Scan for the cell matching the given text and deliver its [X, Y] coordinate at center. 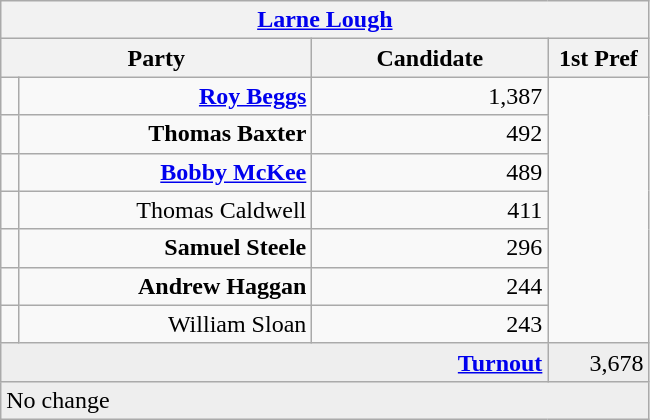
296 [430, 248]
Bobby McKee [166, 172]
Turnout [274, 362]
No change [325, 400]
3,678 [598, 362]
Andrew Haggan [166, 286]
Larne Lough [325, 20]
William Sloan [166, 324]
Roy Beggs [166, 96]
492 [430, 134]
Candidate [430, 58]
Party [156, 58]
244 [430, 286]
Thomas Baxter [166, 134]
1st Pref [598, 58]
243 [430, 324]
Thomas Caldwell [166, 210]
489 [430, 172]
1,387 [430, 96]
Samuel Steele [166, 248]
411 [430, 210]
